For the text-containing cell, return its midpoint in [x, y] coordinate format. 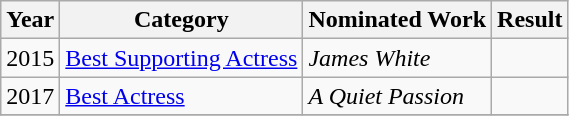
2015 [30, 58]
Year [30, 20]
2017 [30, 96]
Category [182, 20]
Best Actress [182, 96]
James White [398, 58]
Nominated Work [398, 20]
Result [530, 20]
A Quiet Passion [398, 96]
Best Supporting Actress [182, 58]
